From the cell containing the given text, extract its center point as (X, Y) coordinate. 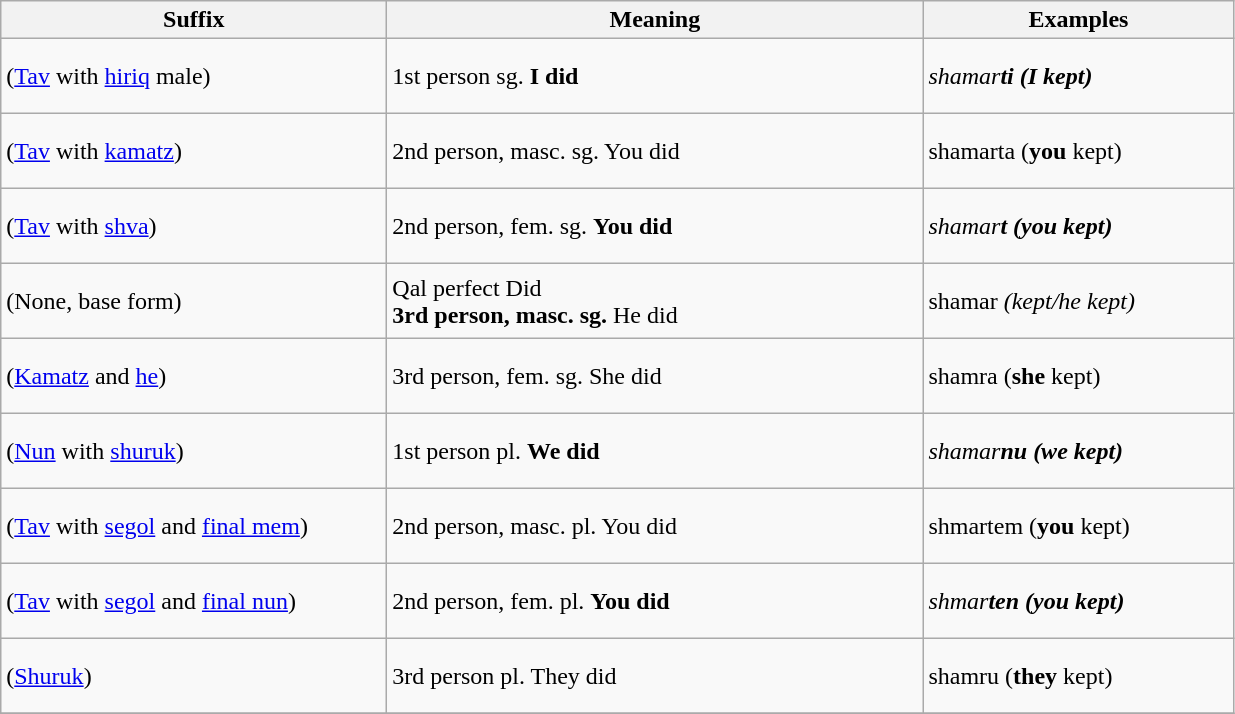
Meaning (655, 20)
3rd person, fem. sg. She did (655, 376)
Examples (1078, 20)
shamarnu (we kept) (1078, 452)
Qal perfect Did3rd person, masc. sg. He did (655, 302)
(Tav with shva) (194, 226)
shamarti (I kept) (1078, 76)
(Tav with kamatz) (194, 152)
(Tav with segol and final mem) (194, 526)
2nd person, fem. sg. You did (655, 226)
shmarten (you kept) (1078, 602)
2nd person, masc. sg. You did (655, 152)
shamart (you kept) (1078, 226)
(Kamatz and he) (194, 376)
shamra (she kept) (1078, 376)
(None, base form) (194, 302)
2nd person, masc. pl. You did (655, 526)
shmartem (you kept) (1078, 526)
(Tav with segol and final nun) (194, 602)
1st person pl. We did (655, 452)
3rd person pl. They did (655, 676)
shamar (kept/he kept) (1078, 302)
shamarta (you kept) (1078, 152)
Suffix (194, 20)
shamru (they kept) (1078, 676)
(Nun with shuruk) (194, 452)
1st person sg. I did (655, 76)
(Shuruk) (194, 676)
2nd person, fem. pl. You did (655, 602)
(Tav with hiriq male) (194, 76)
